Identify which cell holds the provided text, then report its [x, y] central coordinate. 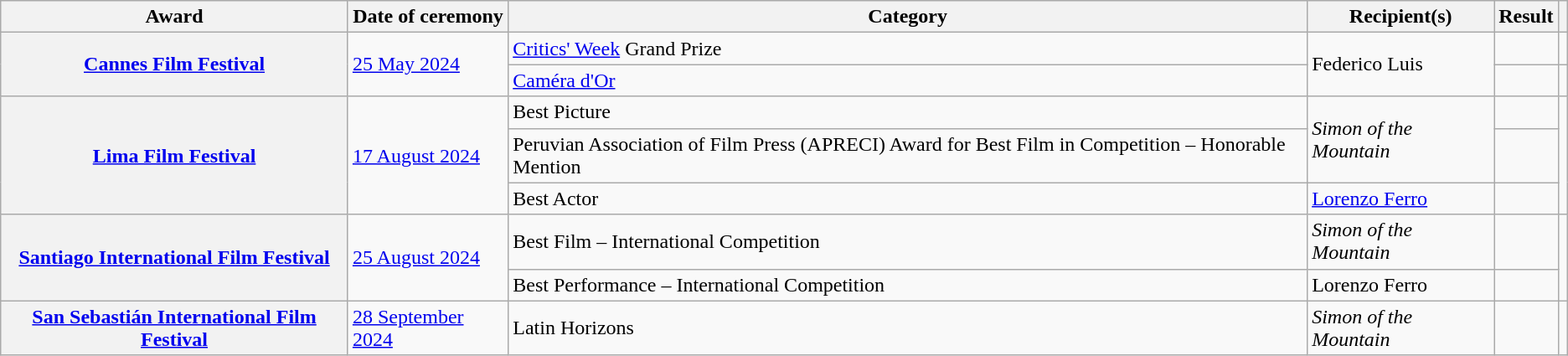
Latin Horizons [908, 328]
Peruvian Association of Film Press (APRECI) Award for Best Film in Competition – Honorable Mention [908, 156]
Date of ceremony [427, 17]
Result [1526, 17]
San Sebastián International Film Festival [174, 328]
Federico Luis [1400, 64]
Santiago International Film Festival [174, 258]
Best Performance – International Competition [908, 285]
Best Actor [908, 199]
Caméra d'Or [908, 80]
17 August 2024 [427, 156]
25 May 2024 [427, 64]
28 September 2024 [427, 328]
Category [908, 17]
Recipient(s) [1400, 17]
Award [174, 17]
Critics' Week Grand Prize [908, 49]
25 August 2024 [427, 258]
Best Picture [908, 112]
Best Film – International Competition [908, 241]
Cannes Film Festival [174, 64]
Lima Film Festival [174, 156]
